Detect which cell encompasses the target text, then output its (X, Y) center coordinate. 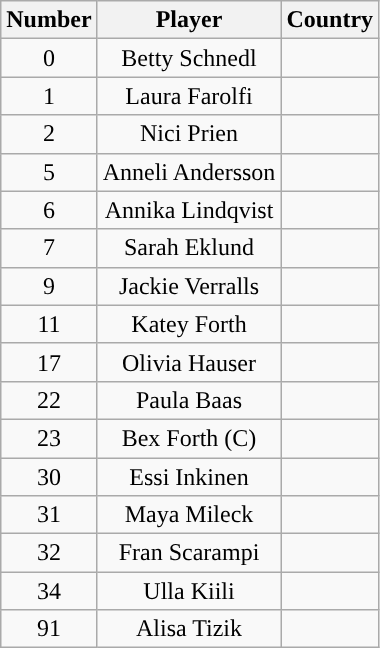
Anneli Andersson (189, 172)
32 (49, 553)
0 (49, 58)
30 (49, 477)
Sarah Eklund (189, 248)
22 (49, 400)
Ulla Kiili (189, 591)
Essi Inkinen (189, 477)
Bex Forth (C) (189, 438)
Player (189, 20)
Fran Scarampi (189, 553)
1 (49, 96)
Paula Baas (189, 400)
17 (49, 362)
Number (49, 20)
Maya Mileck (189, 515)
5 (49, 172)
6 (49, 210)
Country (330, 20)
2 (49, 134)
23 (49, 438)
7 (49, 248)
9 (49, 286)
34 (49, 591)
11 (49, 324)
Annika Lindqvist (189, 210)
31 (49, 515)
Olivia Hauser (189, 362)
Nici Prien (189, 134)
Jackie Verralls (189, 286)
Alisa Tizik (189, 629)
Betty Schnedl (189, 58)
Laura Farolfi (189, 96)
Katey Forth (189, 324)
91 (49, 629)
